Scan for the cell matching the given text and deliver its [X, Y] coordinate at center. 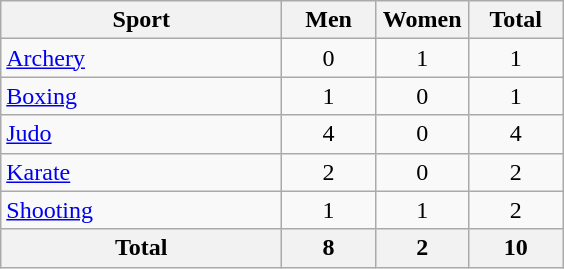
Archery [142, 58]
Women [422, 20]
8 [329, 248]
Judo [142, 134]
10 [516, 248]
Karate [142, 172]
Shooting [142, 210]
Boxing [142, 96]
Sport [142, 20]
Men [329, 20]
